Provide the (x, y) coordinate of the cell's center where the given text is located.  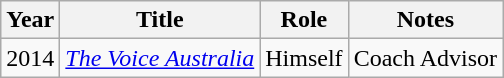
Title (160, 20)
Role (304, 20)
Notes (425, 20)
Himself (304, 58)
The Voice Australia (160, 58)
2014 (30, 58)
Coach Advisor (425, 58)
Year (30, 20)
